Capture the cell that displays the provided text and extract its (x, y) central coordinate. 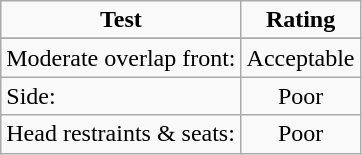
Head restraints & seats: (121, 134)
Rating (300, 20)
Test (121, 20)
Acceptable (300, 58)
Moderate overlap front: (121, 58)
Side: (121, 96)
